Identify which cell holds the provided text, then report its (X, Y) central coordinate. 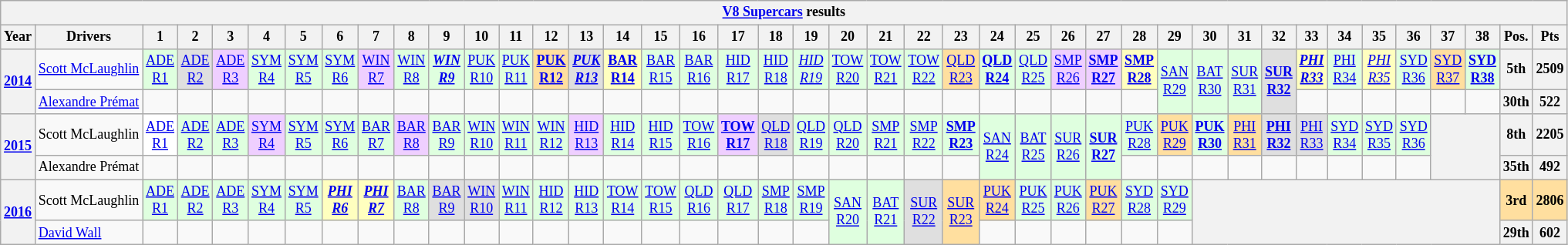
Pts (1550, 37)
2014 (19, 82)
36 (1413, 37)
22 (924, 37)
28 (1140, 37)
14 (623, 37)
26 (1067, 37)
BARR14 (623, 69)
SMPR26 (1067, 69)
24 (997, 37)
V8 Supercars results (784, 12)
16 (699, 37)
SURR22 (924, 213)
21 (885, 37)
TOWR20 (847, 69)
PUKR12 (551, 69)
SURR32 (1279, 82)
11 (517, 37)
13 (586, 37)
PHIR6 (340, 200)
1 (160, 37)
QLDR16 (699, 200)
3 (231, 37)
5th (1516, 69)
HIDR18 (776, 69)
7 (376, 37)
QLDR18 (776, 135)
QLDR23 (961, 69)
SANR24 (997, 146)
PUKR25 (1034, 200)
SANR20 (847, 213)
WINR7 (376, 69)
TOWR17 (738, 135)
27 (1103, 37)
2205 (1550, 135)
31 (1245, 37)
23 (961, 37)
17 (738, 37)
30th (1516, 102)
SYDR35 (1379, 135)
HIDR14 (623, 135)
BARR15 (660, 69)
Year (19, 37)
6 (340, 37)
PUKR11 (517, 69)
SYDR29 (1174, 200)
HIDR15 (660, 135)
HIDR12 (551, 200)
SANR29 (1174, 82)
SYDR34 (1345, 135)
BATR21 (885, 213)
33 (1311, 37)
PHIR35 (1379, 69)
15 (660, 37)
PUKR13 (586, 69)
BATR30 (1209, 82)
PUKR28 (1140, 135)
PHIR31 (1245, 135)
3rd (1516, 200)
BARR7 (376, 135)
SURR31 (1245, 82)
34 (1345, 37)
QLDR19 (811, 135)
4 (267, 37)
29th (1516, 233)
WINR12 (551, 135)
2016 (19, 213)
35th (1516, 168)
37 (1448, 37)
BATR25 (1034, 146)
David Wall (88, 233)
TOWR21 (885, 69)
PUKR24 (997, 200)
PUKR26 (1067, 200)
SMPR23 (961, 135)
522 (1550, 102)
PUKR10 (481, 69)
38 (1482, 37)
10 (481, 37)
TOWR15 (660, 200)
SMPR19 (811, 200)
SMPR28 (1140, 69)
19 (811, 37)
PHIR32 (1279, 135)
TOWR14 (623, 200)
SYDR28 (1140, 200)
602 (1550, 233)
HIDR17 (738, 69)
SURR26 (1067, 146)
30 (1209, 37)
SYDR38 (1482, 69)
PHIR34 (1345, 69)
492 (1550, 168)
BARR16 (699, 69)
20 (847, 37)
QLDR20 (847, 135)
SMPR22 (924, 135)
SMPR21 (885, 135)
25 (1034, 37)
29 (1174, 37)
PHIR7 (376, 200)
Pos. (1516, 37)
35 (1379, 37)
8 (411, 37)
2806 (1550, 200)
12 (551, 37)
PUKR29 (1174, 135)
Drivers (88, 37)
SYDR37 (1448, 69)
5 (303, 37)
HIDR19 (811, 69)
18 (776, 37)
SURR27 (1103, 146)
TOWR16 (699, 135)
QLDR24 (997, 69)
QLDR25 (1034, 69)
8th (1516, 135)
2509 (1550, 69)
SMPR27 (1103, 69)
WINR9 (447, 69)
2015 (19, 146)
SURR23 (961, 213)
9 (447, 37)
SMPR18 (776, 200)
QLDR17 (738, 200)
TOWR22 (924, 69)
32 (1279, 37)
PUKR30 (1209, 135)
PUKR27 (1103, 200)
WINR8 (411, 69)
2 (195, 37)
